Return the [X, Y] coordinate for the center point of the cell that contains the specified text.  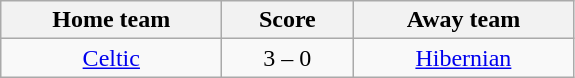
Hibernian [464, 58]
3 – 0 [288, 58]
Celtic [112, 58]
Away team [464, 20]
Score [288, 20]
Home team [112, 20]
